Provide the (x, y) coordinate of the cell's center where the given text is located.  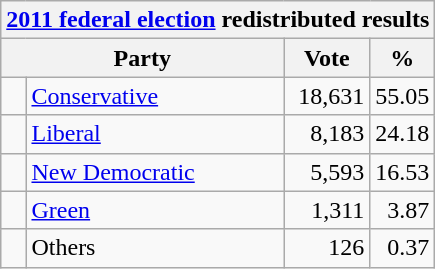
Party (142, 58)
Vote (327, 58)
New Democratic (155, 172)
% (402, 58)
1,311 (327, 210)
24.18 (402, 134)
Liberal (155, 134)
126 (327, 248)
5,593 (327, 172)
0.37 (402, 248)
55.05 (402, 96)
2011 federal election redistributed results (218, 20)
Others (155, 248)
3.87 (402, 210)
Conservative (155, 96)
18,631 (327, 96)
Green (155, 210)
8,183 (327, 134)
16.53 (402, 172)
